Search for the cell housing the specified text and yield its [X, Y] center coordinate. 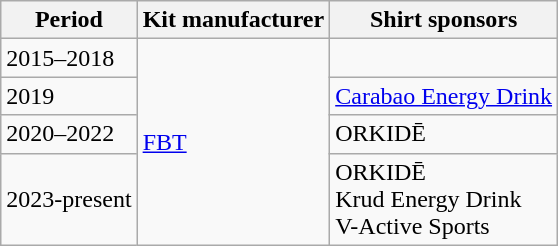
Kit manufacturer [234, 20]
2023-present [69, 199]
Carabao Energy Drink [444, 96]
ORKIDĒ Krud Energy Drink V-Active Sports [444, 199]
FBT [234, 142]
Shirt sponsors [444, 20]
2020–2022 [69, 134]
2019 [69, 96]
ORKIDĒ [444, 134]
Period [69, 20]
2015–2018 [69, 58]
